Search for the cell housing the specified text and yield its [x, y] center coordinate. 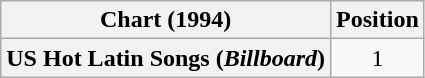
US Hot Latin Songs (Billboard) [166, 58]
Chart (1994) [166, 20]
Position [378, 20]
1 [378, 58]
